Return the [X, Y] coordinate for the center point of the cell that contains the specified text.  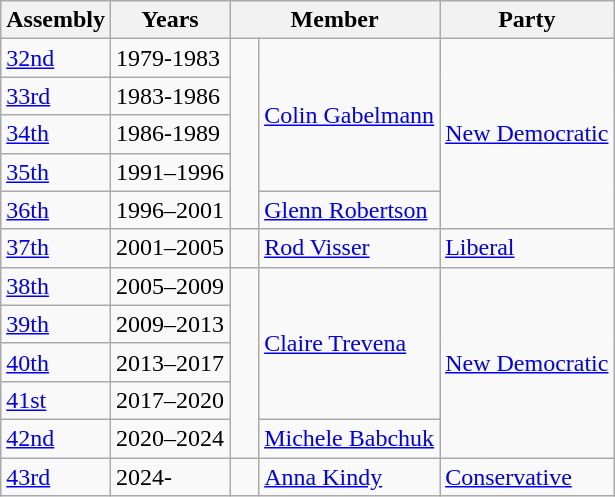
40th [56, 362]
Michele Babchuk [350, 438]
1991–1996 [170, 172]
1996–2001 [170, 210]
Claire Trevena [350, 343]
Rod Visser [350, 248]
34th [56, 134]
1979-1983 [170, 58]
Anna Kindy [350, 477]
2001–2005 [170, 248]
35th [56, 172]
41st [56, 400]
2013–2017 [170, 362]
2024- [170, 477]
Member [335, 20]
Party [527, 20]
Assembly [56, 20]
36th [56, 210]
1983-1986 [170, 96]
Liberal [527, 248]
37th [56, 248]
43rd [56, 477]
Glenn Robertson [350, 210]
32nd [56, 58]
2005–2009 [170, 286]
Colin Gabelmann [350, 115]
42nd [56, 438]
39th [56, 324]
2020–2024 [170, 438]
Conservative [527, 477]
2017–2020 [170, 400]
33rd [56, 96]
1986-1989 [170, 134]
Years [170, 20]
38th [56, 286]
2009–2013 [170, 324]
